Pinpoint the cell where the given text exists, returning its [x, y] midpoint coordinate. 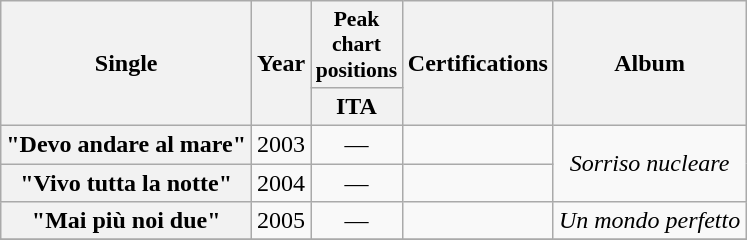
Single [126, 64]
"Devo andare al mare" [126, 144]
Sorriso nucleare [649, 163]
2005 [282, 221]
"Vivo tutta la notte" [126, 183]
Peak chartpositions [357, 44]
Certifications [478, 64]
2004 [282, 183]
Album [649, 64]
2003 [282, 144]
ITA [357, 106]
"Mai più noi due" [126, 221]
Un mondo perfetto [649, 221]
Year [282, 64]
